Provide the (X, Y) coordinate of the cell's center where the given text is located.  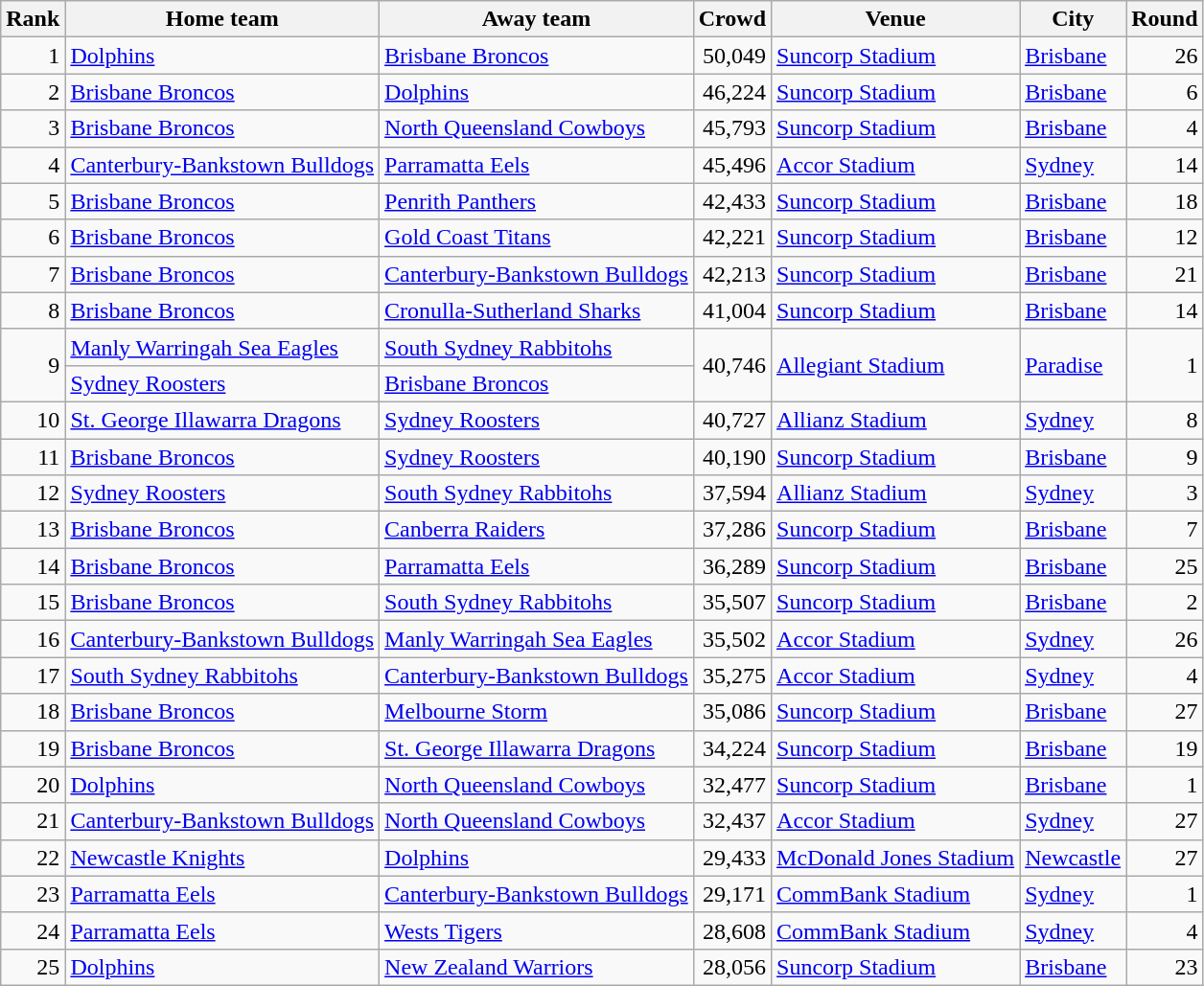
Cronulla-Sutherland Sharks (537, 310)
36,289 (732, 566)
Allegiant Stadium (895, 365)
35,275 (732, 676)
Newcastle (1074, 858)
50,049 (732, 56)
35,507 (732, 603)
11 (33, 457)
34,224 (732, 748)
29,171 (732, 894)
Away team (537, 19)
29,433 (732, 858)
Melbourne Storm (537, 712)
28,056 (732, 967)
35,086 (732, 712)
City (1074, 19)
45,496 (732, 165)
24 (33, 930)
40,190 (732, 457)
20 (33, 785)
Venue (895, 19)
42,221 (732, 238)
Gold Coast Titans (537, 238)
41,004 (732, 310)
46,224 (732, 92)
New Zealand Warriors (537, 967)
32,477 (732, 785)
Round (1165, 19)
45,793 (732, 128)
42,433 (732, 201)
McDonald Jones Stadium (895, 858)
10 (33, 420)
40,746 (732, 365)
35,502 (732, 639)
Crowd (732, 19)
5 (33, 201)
40,727 (732, 420)
15 (33, 603)
22 (33, 858)
17 (33, 676)
Paradise (1074, 365)
Canberra Raiders (537, 530)
Newcastle Knights (222, 858)
13 (33, 530)
32,437 (732, 821)
Penrith Panthers (537, 201)
42,213 (732, 274)
28,608 (732, 930)
Home team (222, 19)
Rank (33, 19)
37,594 (732, 493)
16 (33, 639)
Wests Tigers (537, 930)
37,286 (732, 530)
